Detect which cell encompasses the target text, then output its (x, y) center coordinate. 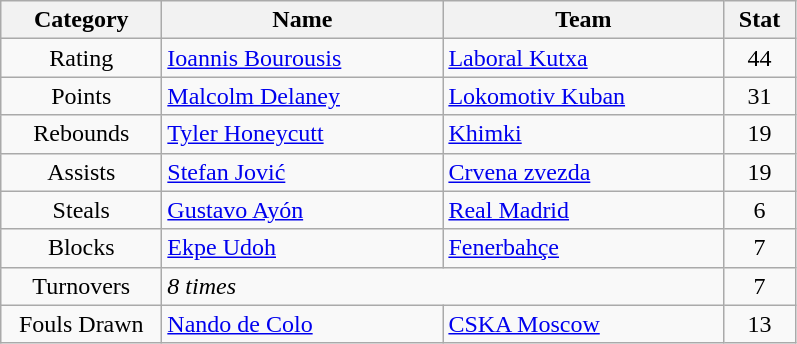
Ekpe Udoh (302, 248)
Laboral Kutxa (584, 58)
Category (82, 20)
Nando de Colo (302, 324)
Gustavo Ayón (302, 210)
Steals (82, 210)
Ioannis Bourousis (302, 58)
Turnovers (82, 286)
CSKA Moscow (584, 324)
Malcolm Delaney (302, 96)
Tyler Honeycutt (302, 134)
Rebounds (82, 134)
Name (302, 20)
Blocks (82, 248)
Stefan Jović (302, 172)
31 (760, 96)
6 (760, 210)
13 (760, 324)
Rating (82, 58)
8 times (443, 286)
Lokomotiv Kuban (584, 96)
Fouls Drawn (82, 324)
Khimki (584, 134)
Stat (760, 20)
Real Madrid (584, 210)
Crvena zvezda (584, 172)
44 (760, 58)
Fenerbahçe (584, 248)
Team (584, 20)
Points (82, 96)
Assists (82, 172)
